Locate the cell with the specified text and output its (X, Y) center coordinate. 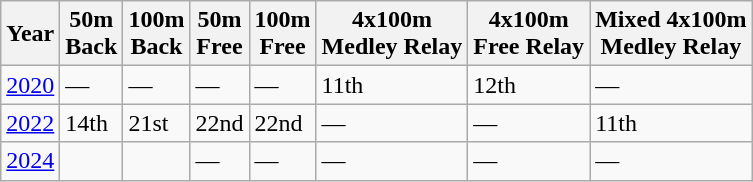
21st (156, 123)
2024 (30, 161)
Mixed 4x100mMedley Relay (671, 34)
100mBack (156, 34)
4x100mMedley Relay (392, 34)
50mFree (220, 34)
50mBack (92, 34)
100mFree (282, 34)
12th (529, 85)
4x100mFree Relay (529, 34)
2022 (30, 123)
Year (30, 34)
2020 (30, 85)
14th (92, 123)
